Find where the given text appears and provide that cell's center as (x, y) coordinate. 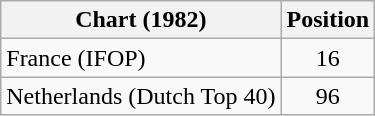
96 (328, 96)
16 (328, 58)
Netherlands (Dutch Top 40) (141, 96)
Position (328, 20)
France (IFOP) (141, 58)
Chart (1982) (141, 20)
